Provide the (x, y) coordinate of the cell's center where the given text is located.  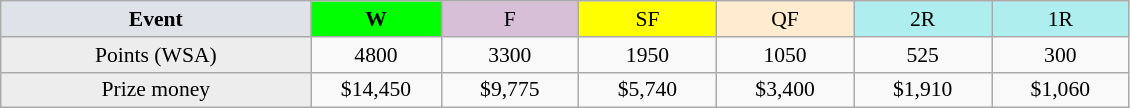
$1,910 (923, 90)
1950 (648, 55)
Points (WSA) (156, 55)
QF (785, 19)
F (510, 19)
3300 (510, 55)
$5,740 (648, 90)
1R (1061, 19)
525 (923, 55)
$14,450 (376, 90)
2R (923, 19)
Prize money (156, 90)
SF (648, 19)
$1,060 (1061, 90)
300 (1061, 55)
Event (156, 19)
4800 (376, 55)
1050 (785, 55)
$3,400 (785, 90)
W (376, 19)
$9,775 (510, 90)
